Return the [X, Y] coordinate for the center point of the cell that contains the specified text.  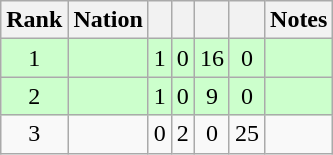
16 [212, 58]
25 [246, 134]
Notes [299, 20]
3 [34, 134]
9 [212, 96]
Rank [34, 20]
Nation [108, 20]
